For the text-containing cell, return its midpoint in (x, y) coordinate format. 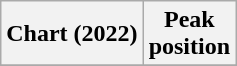
Peakposition (189, 34)
Chart (2022) (72, 34)
